Detect which cell encompasses the target text, then output its (x, y) center coordinate. 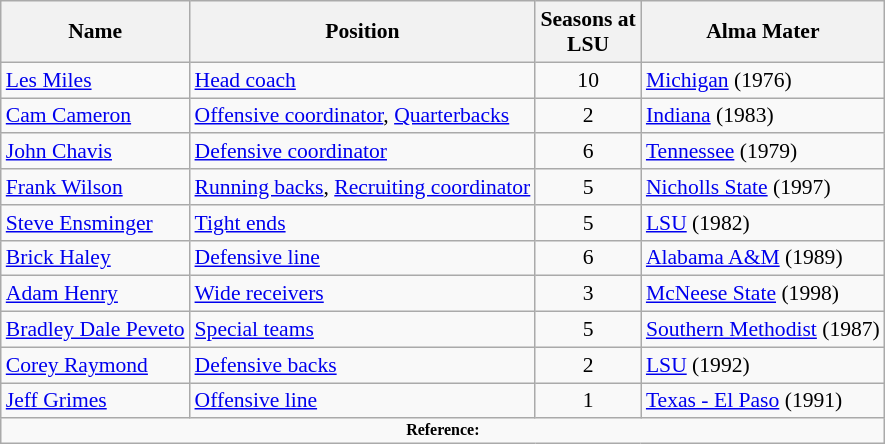
LSU (1982) (763, 223)
Seasons atLSU (588, 32)
Frank Wilson (96, 187)
John Chavis (96, 152)
Steve Ensminger (96, 223)
LSU (1992) (763, 365)
1 (588, 401)
Defensive backs (363, 365)
Michigan (1976) (763, 80)
Reference: (443, 431)
3 (588, 294)
Offensive coordinator, Quarterbacks (363, 116)
Indiana (1983) (763, 116)
Running backs, Recruiting coordinator (363, 187)
Defensive line (363, 258)
Alabama A&M (1989) (763, 258)
Southern Methodist (1987) (763, 330)
Jeff Grimes (96, 401)
Position (363, 32)
10 (588, 80)
Tennessee (1979) (763, 152)
Cam Cameron (96, 116)
Tight ends (363, 223)
Nicholls State (1997) (763, 187)
Offensive line (363, 401)
McNeese State (1998) (763, 294)
Les Miles (96, 80)
Name (96, 32)
Brick Haley (96, 258)
Head coach (363, 80)
Special teams (363, 330)
Alma Mater (763, 32)
Corey Raymond (96, 365)
Defensive coordinator (363, 152)
Adam Henry (96, 294)
Texas - El Paso (1991) (763, 401)
Bradley Dale Peveto (96, 330)
Wide receivers (363, 294)
